For the text-containing cell, return its midpoint in (x, y) coordinate format. 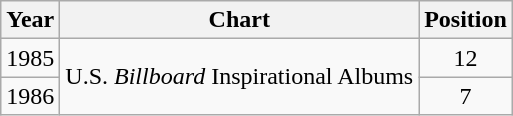
Chart (240, 20)
Position (466, 20)
1985 (30, 58)
1986 (30, 96)
U.S. Billboard Inspirational Albums (240, 77)
12 (466, 58)
Year (30, 20)
7 (466, 96)
